Output the [X, Y] coordinate of the center of the cell containing the given text.  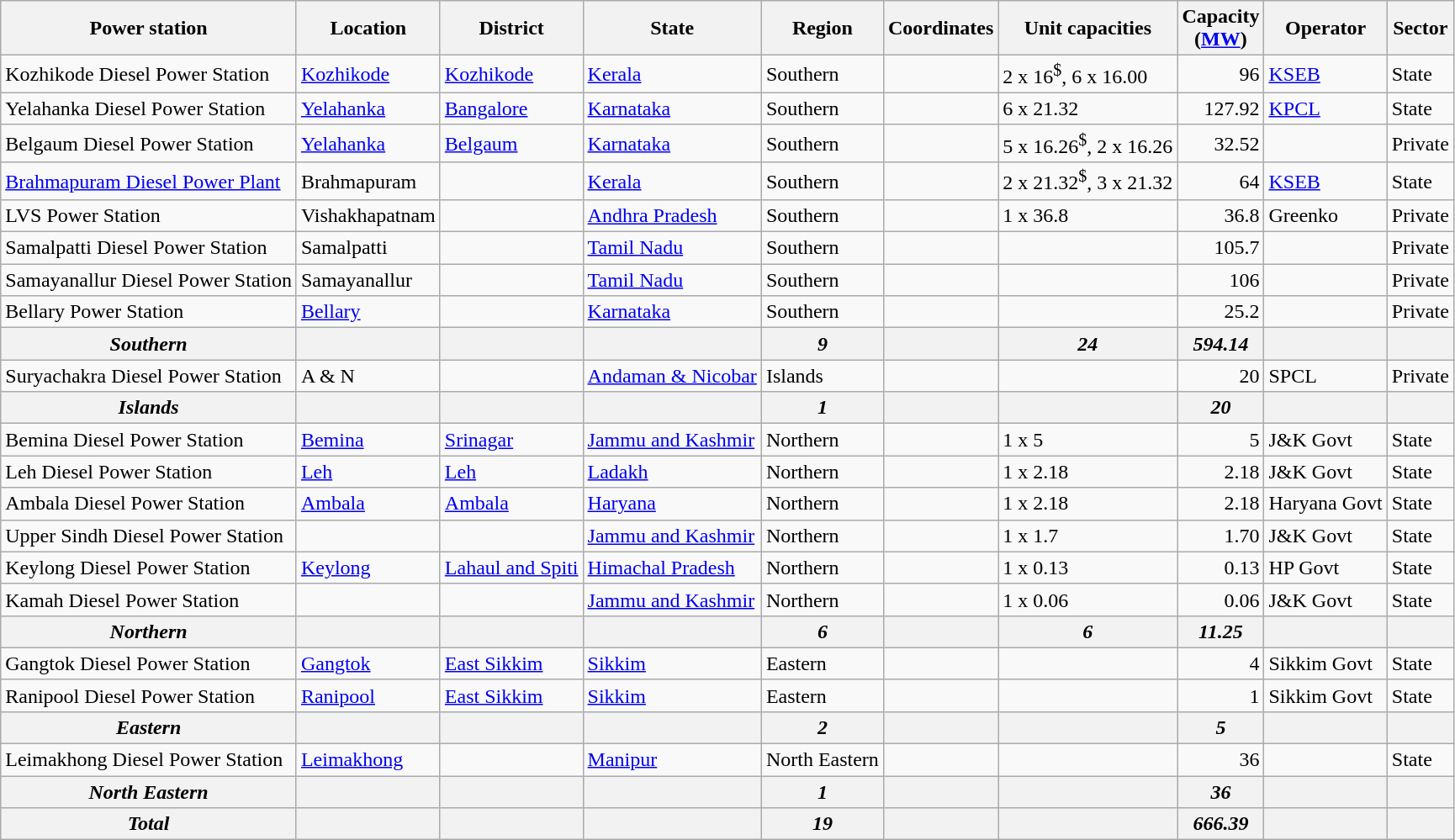
96 [1221, 74]
Bangalore [511, 108]
1 x 0.06 [1088, 600]
Bemina [368, 440]
Ambala Diesel Power Station [149, 504]
Brahmapuram [368, 182]
666.39 [1221, 824]
Leimakhong [368, 760]
11.25 [1221, 631]
Haryana Govt [1325, 504]
2 x 21.32$, 3 x 21.32 [1088, 182]
106 [1221, 280]
Samalpatti [368, 248]
Location [368, 29]
Leh Diesel Power Station [149, 472]
Coordinates [940, 29]
Power station [149, 29]
District [511, 29]
Kamah Diesel Power Station [149, 600]
0.13 [1221, 568]
Total [149, 824]
Bemina Diesel Power Station [149, 440]
Belgaum Diesel Power Station [149, 143]
32.52 [1221, 143]
24 [1088, 344]
Ranipool Diesel Power Station [149, 695]
2 x 16$, 6 x 16.00 [1088, 74]
Bellary [368, 312]
Yelahanka Diesel Power Station [149, 108]
9 [823, 344]
Bellary Power Station [149, 312]
Operator [1325, 29]
127.92 [1221, 108]
Andhra Pradesh [672, 216]
HP Govt [1325, 568]
64 [1221, 182]
Sector [1420, 29]
5 x 16.26$, 2 x 16.26 [1088, 143]
Gangtok Diesel Power Station [149, 663]
A & N [368, 376]
LVS Power Station [149, 216]
Manipur [672, 760]
Samalpatti Diesel Power Station [149, 248]
Ranipool [368, 695]
Haryana [672, 504]
1.70 [1221, 536]
Brahmapuram Diesel Power Plant [149, 182]
1 x 1.7 [1088, 536]
0.06 [1221, 600]
Andaman & Nicobar [672, 376]
Kozhikode Diesel Power Station [149, 74]
Keylong [368, 568]
Belgaum [511, 143]
Vishakhapatnam [368, 216]
Lahaul and Spiti [511, 568]
1 x 0.13 [1088, 568]
Greenko [1325, 216]
KPCL [1325, 108]
Srinagar [511, 440]
2 [823, 728]
4 [1221, 663]
Leimakhong Diesel Power Station [149, 760]
Samayanallur Diesel Power Station [149, 280]
SPCL [1325, 376]
Himachal Pradesh [672, 568]
6 x 21.32 [1088, 108]
Gangtok [368, 663]
Keylong Diesel Power Station [149, 568]
Upper Sindh Diesel Power Station [149, 536]
Capacity(MW) [1221, 29]
1 x 5 [1088, 440]
25.2 [1221, 312]
Ladakh [672, 472]
594.14 [1221, 344]
36.8 [1221, 216]
1 x 36.8 [1088, 216]
Samayanallur [368, 280]
Unit capacities [1088, 29]
Region [823, 29]
105.7 [1221, 248]
Suryachakra Diesel Power Station [149, 376]
19 [823, 824]
